Return [x, y] of the center of cell containing provided text 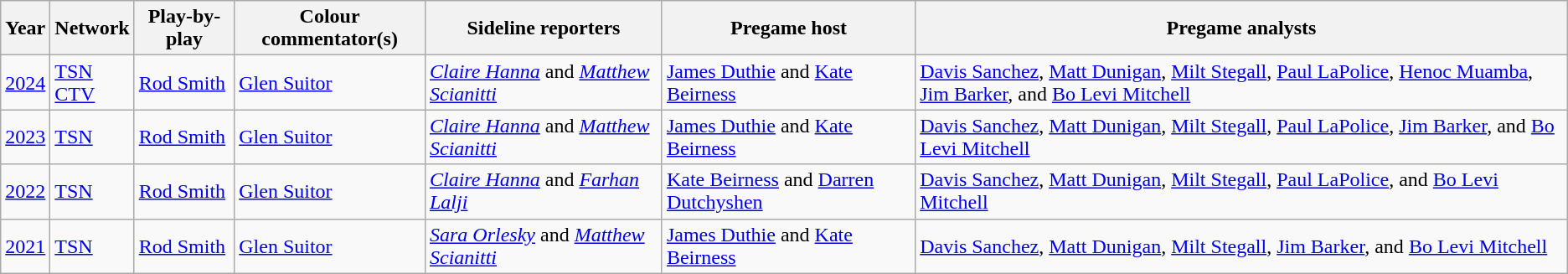
Davis Sanchez, Matt Dunigan, Milt Stegall, Paul LaPolice, Henoc Muamba, Jim Barker, and Bo Levi Mitchell [1241, 82]
Sara Orlesky and Matthew Scianitti [543, 246]
Network [92, 28]
2022 [25, 191]
Year [25, 28]
2021 [25, 246]
Colour commentator(s) [330, 28]
2023 [25, 137]
TSNCTV [92, 82]
Pregame analysts [1241, 28]
Play-by-play [184, 28]
Sideline reporters [543, 28]
Pregame host [788, 28]
Davis Sanchez, Matt Dunigan, Milt Stegall, Jim Barker, and Bo Levi Mitchell [1241, 246]
Claire Hanna and Farhan Lalji [543, 191]
Kate Beirness and Darren Dutchyshen [788, 191]
Davis Sanchez, Matt Dunigan, Milt Stegall, Paul LaPolice, Jim Barker, and Bo Levi Mitchell [1241, 137]
2024 [25, 82]
Davis Sanchez, Matt Dunigan, Milt Stegall, Paul LaPolice, and Bo Levi Mitchell [1241, 191]
